Output the [X, Y] coordinate of the center of the cell containing the given text.  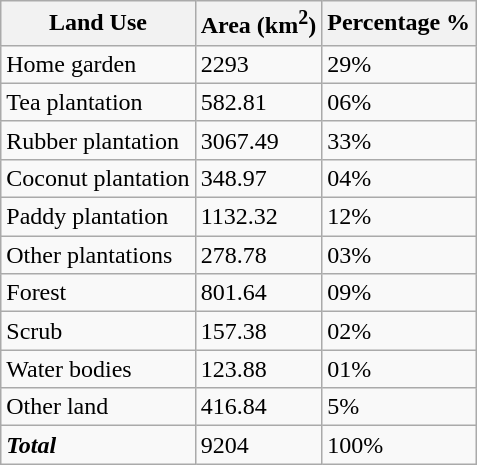
123.88 [258, 369]
Percentage % [399, 24]
Forest [98, 293]
04% [399, 178]
3067.49 [258, 140]
Water bodies [98, 369]
02% [399, 331]
03% [399, 255]
Coconut plantation [98, 178]
29% [399, 64]
801.64 [258, 293]
01% [399, 369]
100% [399, 445]
Other land [98, 407]
Other plantations [98, 255]
Rubber plantation [98, 140]
5% [399, 407]
1132.32 [258, 217]
157.38 [258, 331]
278.78 [258, 255]
Land Use [98, 24]
2293 [258, 64]
33% [399, 140]
348.97 [258, 178]
Area (km2) [258, 24]
Paddy plantation [98, 217]
Scrub [98, 331]
582.81 [258, 102]
416.84 [258, 407]
Tea plantation [98, 102]
9204 [258, 445]
Total [98, 445]
09% [399, 293]
12% [399, 217]
06% [399, 102]
Home garden [98, 64]
